From the cell containing the given text, extract its center point as [x, y] coordinate. 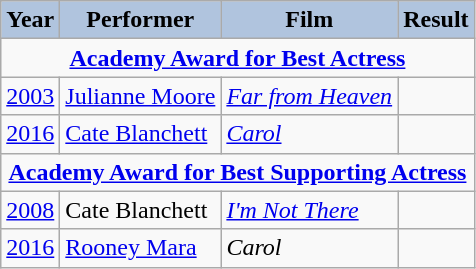
2008 [30, 210]
Rooney Mara [140, 248]
Academy Award for Best Supporting Actress [238, 172]
I'm Not There [310, 210]
Academy Award for Best Actress [238, 58]
Film [310, 20]
Julianne Moore [140, 96]
Result [436, 20]
2003 [30, 96]
Performer [140, 20]
Year [30, 20]
Far from Heaven [310, 96]
